Scan for the cell matching the given text and deliver its [X, Y] coordinate at center. 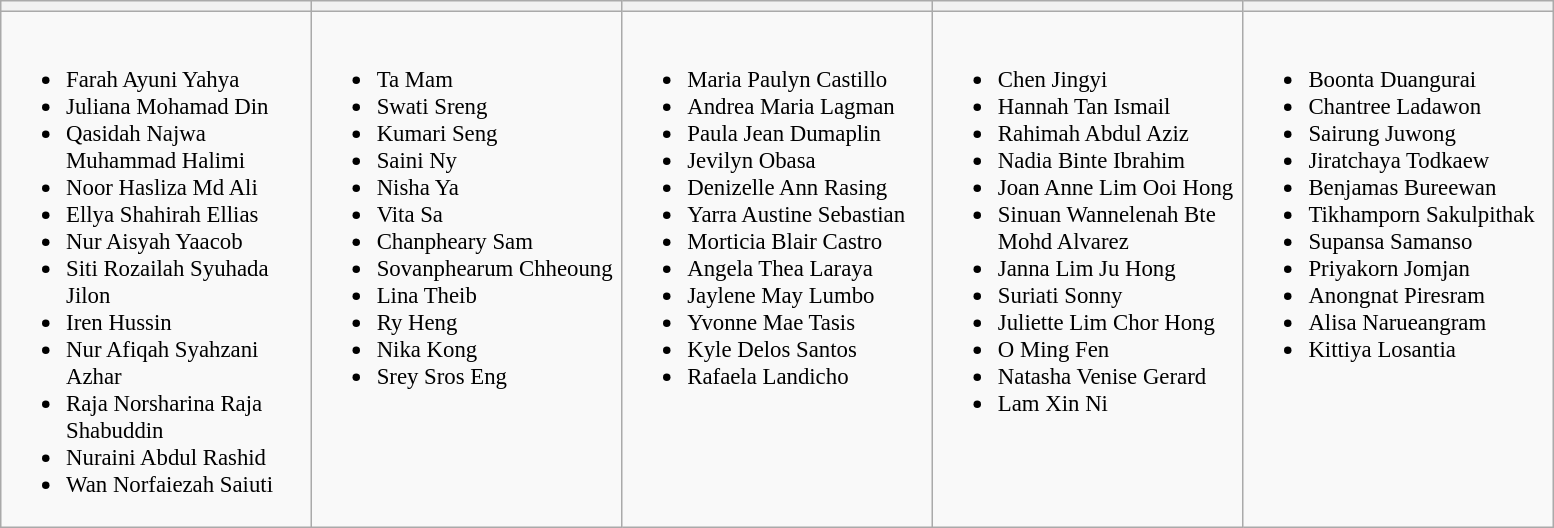
Ta MamSwati SrengKumari SengSaini NyNisha YaVita SaChanpheary SamSovanphearum ChheoungLina TheibRy HengNika KongSrey Sros Eng [466, 270]
